For the text-containing cell, return its midpoint in [X, Y] coordinate format. 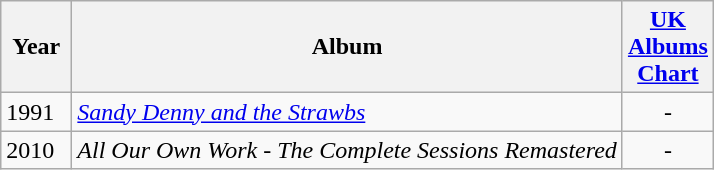
UK Albums Chart [668, 47]
Sandy Denny and the Strawbs [348, 112]
Year [36, 47]
Album [348, 47]
All Our Own Work - The Complete Sessions Remastered [348, 150]
1991 [36, 112]
2010 [36, 150]
